For the text-containing cell, return its midpoint in [X, Y] coordinate format. 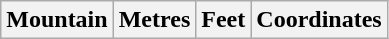
Coordinates [319, 20]
Metres [154, 20]
Mountain [57, 20]
Feet [224, 20]
